Detect which cell encompasses the target text, then output its (x, y) center coordinate. 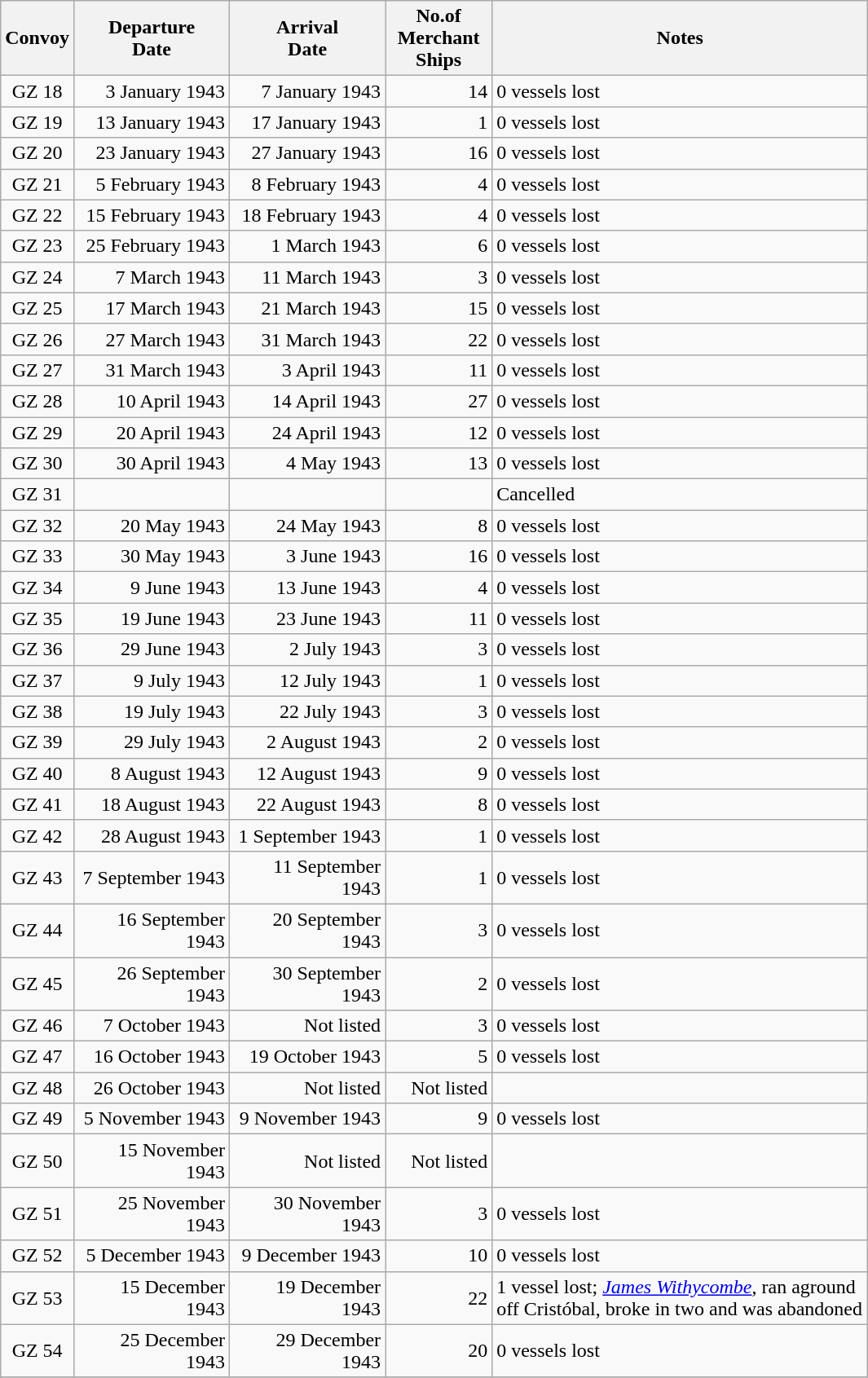
10 (438, 1256)
GZ 26 (37, 339)
13 (438, 464)
GZ 30 (37, 464)
GZ 27 (37, 370)
28 August 1943 (152, 835)
19 June 1943 (152, 619)
3 June 1943 (308, 557)
GZ 19 (37, 122)
GZ 22 (37, 215)
15 December 1943 (152, 1297)
24 April 1943 (308, 433)
11 September 1943 (308, 877)
GZ 39 (37, 742)
GZ 41 (37, 804)
GZ 31 (37, 495)
16 October 1943 (152, 1057)
GZ 29 (37, 433)
30 November 1943 (308, 1214)
1 September 1943 (308, 835)
22 August 1943 (308, 804)
27 (438, 401)
Notes (680, 38)
29 December 1943 (308, 1351)
19 December 1943 (308, 1297)
9 December 1943 (308, 1256)
25 February 1943 (152, 246)
18 February 1943 (308, 215)
19 July 1943 (152, 711)
30 September 1943 (308, 983)
30 April 1943 (152, 464)
5 November 1943 (152, 1119)
8 August 1943 (152, 773)
4 May 1943 (308, 464)
No.of Merchant Ships (438, 38)
GZ 40 (37, 773)
GZ 46 (37, 1026)
GZ 18 (37, 91)
15 November 1943 (152, 1160)
10 April 1943 (152, 401)
Cancelled (680, 495)
GZ 33 (37, 557)
GZ 20 (37, 153)
22 July 1943 (308, 711)
26 September 1943 (152, 983)
1 March 1943 (308, 246)
1 vessel lost; James Withycombe, ran aground off Cristóbal, broke in two and was abandoned (680, 1297)
GZ 48 (37, 1088)
GZ 42 (37, 835)
20 May 1943 (152, 526)
13 January 1943 (152, 122)
GZ 53 (37, 1297)
8 February 1943 (308, 184)
7 September 1943 (152, 877)
25 November 1943 (152, 1214)
GZ 50 (37, 1160)
25 December 1943 (152, 1351)
11 March 1943 (308, 277)
GZ 54 (37, 1351)
GZ 52 (37, 1256)
7 January 1943 (308, 91)
DepartureDate (152, 38)
GZ 35 (37, 619)
GZ 49 (37, 1119)
GZ 43 (37, 877)
29 June 1943 (152, 649)
Convoy (37, 38)
6 (438, 246)
3 January 1943 (152, 91)
GZ 23 (37, 246)
GZ 44 (37, 931)
GZ 32 (37, 526)
19 October 1943 (308, 1057)
GZ 34 (37, 588)
14 April 1943 (308, 401)
GZ 38 (37, 711)
2 August 1943 (308, 742)
9 July 1943 (152, 680)
21 March 1943 (308, 308)
14 (438, 91)
26 October 1943 (152, 1088)
20 (438, 1351)
12 (438, 433)
30 May 1943 (152, 557)
15 February 1943 (152, 215)
ArrivalDate (308, 38)
20 April 1943 (152, 433)
18 August 1943 (152, 804)
7 March 1943 (152, 277)
5 (438, 1057)
GZ 28 (37, 401)
GZ 47 (37, 1057)
2 July 1943 (308, 649)
20 September 1943 (308, 931)
GZ 21 (37, 184)
GZ 36 (37, 649)
5 February 1943 (152, 184)
12 July 1943 (308, 680)
23 January 1943 (152, 153)
7 October 1943 (152, 1026)
16 September 1943 (152, 931)
27 March 1943 (152, 339)
17 January 1943 (308, 122)
15 (438, 308)
17 March 1943 (152, 308)
GZ 37 (37, 680)
12 August 1943 (308, 773)
27 January 1943 (308, 153)
9 June 1943 (152, 588)
9 November 1943 (308, 1119)
29 July 1943 (152, 742)
GZ 51 (37, 1214)
GZ 24 (37, 277)
GZ 25 (37, 308)
23 June 1943 (308, 619)
13 June 1943 (308, 588)
3 April 1943 (308, 370)
24 May 1943 (308, 526)
5 December 1943 (152, 1256)
GZ 45 (37, 983)
